Return the (x, y) coordinate for the center point of the cell that contains the specified text.  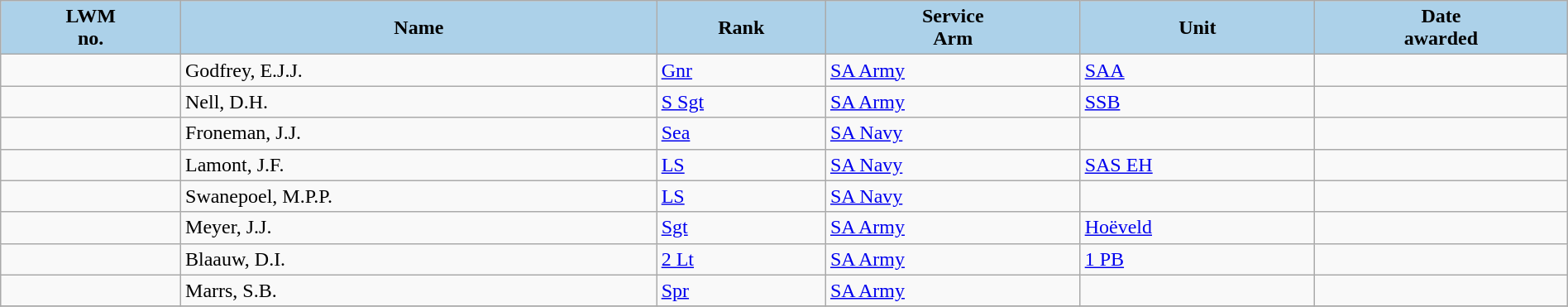
Gnr (741, 70)
SAA (1198, 70)
Sgt (741, 228)
Meyer, J.J. (419, 228)
2 Lt (741, 259)
ServiceArm (953, 28)
Spr (741, 290)
Nell, D.H. (419, 102)
Rank (741, 28)
Swanepoel, M.P.P. (419, 196)
SSB (1198, 102)
Blaauw, D.I. (419, 259)
Unit (1198, 28)
SAS EH (1198, 165)
Marrs, S.B. (419, 290)
Dateawarded (1441, 28)
S Sgt (741, 102)
1 PB (1198, 259)
Lamont, J.F. (419, 165)
Sea (741, 133)
Godfrey, E.J.J. (419, 70)
Name (419, 28)
LWMno. (91, 28)
Hoëveld (1198, 228)
Froneman, J.J. (419, 133)
